From the cell containing the given text, extract its center point as (X, Y) coordinate. 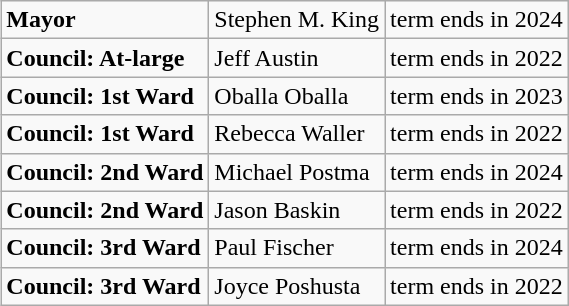
Joyce Poshusta (297, 286)
Mayor (105, 20)
Oballa Oballa (297, 96)
Rebecca Waller (297, 134)
Stephen M. King (297, 20)
term ends in 2023 (477, 96)
Paul Fischer (297, 248)
Michael Postma (297, 172)
Council: At-large (105, 58)
Jeff Austin (297, 58)
Jason Baskin (297, 210)
